Locate the cell with the specified text and output its [X, Y] center coordinate. 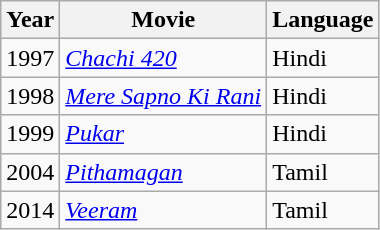
Movie [164, 20]
2004 [30, 172]
Chachi 420 [164, 58]
Mere Sapno Ki Rani [164, 96]
1999 [30, 134]
Language [323, 20]
Veeram [164, 210]
Year [30, 20]
2014 [30, 210]
1998 [30, 96]
Pithamagan [164, 172]
1997 [30, 58]
Pukar [164, 134]
